Scan for the cell matching the given text and deliver its (x, y) coordinate at center. 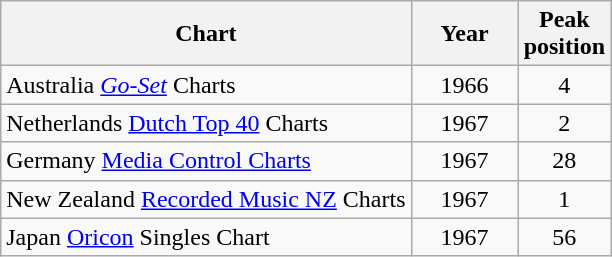
4 (564, 85)
Chart (206, 34)
1 (564, 199)
1966 (464, 85)
2 (564, 123)
Germany Media Control Charts (206, 161)
Peakposition (564, 34)
Australia Go-Set Charts (206, 85)
28 (564, 161)
Year (464, 34)
56 (564, 237)
New Zealand Recorded Music NZ Charts (206, 199)
Netherlands Dutch Top 40 Charts (206, 123)
Japan Oricon Singles Chart (206, 237)
